Detect which cell encompasses the target text, then output its [X, Y] center coordinate. 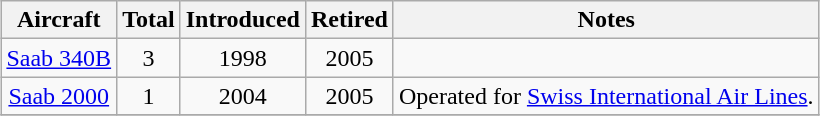
Introduced [242, 20]
Notes [606, 20]
Total [149, 20]
3 [149, 58]
1 [149, 96]
2004 [242, 96]
Retired [349, 20]
Saab 340B [59, 58]
Aircraft [59, 20]
1998 [242, 58]
Saab 2000 [59, 96]
Operated for Swiss International Air Lines. [606, 96]
